Locate the cell with the specified text and output its (x, y) center coordinate. 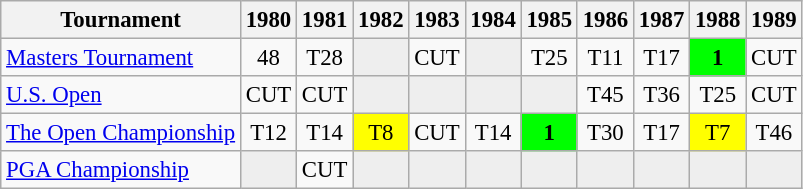
Tournament (121, 20)
1987 (661, 20)
1982 (381, 20)
T8 (381, 133)
T11 (605, 58)
1989 (774, 20)
1985 (549, 20)
U.S. Open (121, 95)
1983 (437, 20)
1981 (325, 20)
T7 (718, 133)
T46 (774, 133)
The Open Championship (121, 133)
T12 (268, 133)
Masters Tournament (121, 58)
1988 (718, 20)
T36 (661, 95)
PGA Championship (121, 170)
1980 (268, 20)
T30 (605, 133)
1986 (605, 20)
1984 (493, 20)
T45 (605, 95)
48 (268, 58)
T28 (325, 58)
